Identify which cell holds the provided text, then report its (x, y) central coordinate. 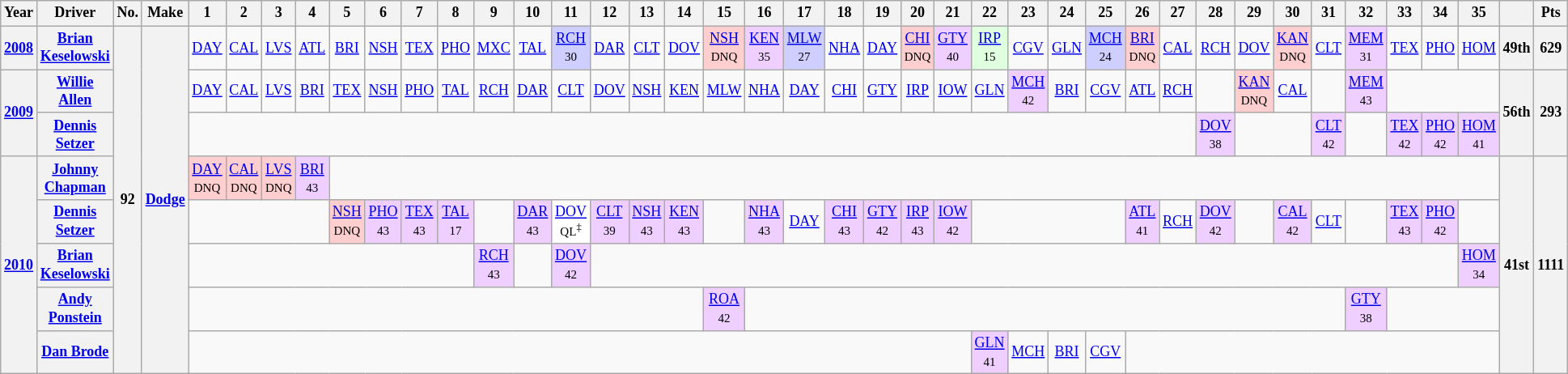
MCH42 (1028, 91)
16 (765, 13)
31 (1329, 13)
35 (1479, 13)
Dodge (165, 200)
LVSDNQ (278, 178)
IOW (953, 91)
2010 (19, 266)
GTY40 (953, 48)
21 (953, 13)
NHA43 (765, 222)
24 (1067, 13)
30 (1293, 13)
Andy Ponstein (74, 308)
20 (917, 13)
11 (571, 13)
IRP43 (917, 222)
2 (244, 13)
15 (723, 13)
Driver (74, 13)
KEN43 (684, 222)
CHIDNQ (917, 48)
DOV38 (1215, 134)
NSH43 (647, 222)
10 (532, 13)
6 (384, 13)
2008 (19, 48)
GTY42 (882, 222)
ATL41 (1142, 222)
CHI43 (845, 222)
MXC (494, 48)
23 (1028, 13)
DOVQL‡ (571, 222)
HOM (1479, 48)
12 (609, 13)
3 (278, 13)
CLT42 (1329, 134)
629 (1551, 48)
1 (207, 13)
GLN41 (990, 352)
29 (1254, 13)
RCH30 (571, 48)
BRIDNQ (1142, 48)
Make (165, 13)
25 (1105, 13)
BRI43 (312, 178)
HOM41 (1479, 134)
49th (1516, 48)
RCH43 (494, 266)
DAYDNQ (207, 178)
1111 (1551, 266)
MEM43 (1366, 91)
8 (456, 13)
33 (1405, 13)
HOM34 (1479, 266)
56th (1516, 113)
Johnny Chapman (74, 178)
22 (990, 13)
27 (1178, 13)
IOW42 (953, 222)
PHO43 (384, 222)
IRP (917, 91)
2009 (19, 113)
Year (19, 13)
MEM31 (1366, 48)
CHI (845, 91)
293 (1551, 113)
CAL42 (1293, 222)
41st (1516, 266)
MLW (723, 91)
TEX42 (1405, 134)
7 (419, 13)
9 (494, 13)
Pts (1551, 13)
4 (312, 13)
MCH (1028, 352)
MCH24 (1105, 48)
ROA42 (723, 308)
26 (1142, 13)
KEN35 (765, 48)
32 (1366, 13)
17 (804, 13)
GTY38 (1366, 308)
No. (128, 13)
IRP15 (990, 48)
TAL17 (456, 222)
5 (348, 13)
14 (684, 13)
CLT39 (609, 222)
18 (845, 13)
13 (647, 13)
Willie Allen (74, 91)
CALDNQ (244, 178)
92 (128, 200)
34 (1440, 13)
19 (882, 13)
MLW27 (804, 48)
Dan Brode (74, 352)
KEN (684, 91)
DAR43 (532, 222)
GTY (882, 91)
28 (1215, 13)
